From the cell containing the given text, extract its center point as [X, Y] coordinate. 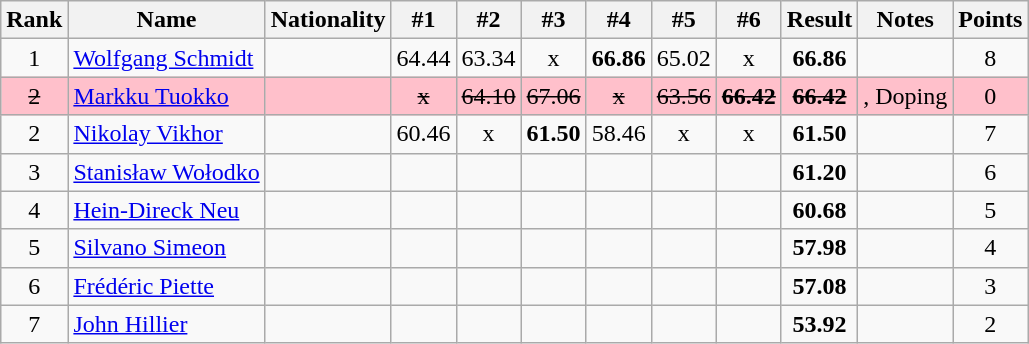
57.98 [819, 248]
60.46 [424, 134]
Rank [34, 20]
65.02 [684, 58]
Result [819, 20]
Points [990, 20]
Silvano Simeon [166, 248]
8 [990, 58]
#5 [684, 20]
Markku Tuokko [166, 96]
Name [166, 20]
64.10 [488, 96]
63.34 [488, 58]
#6 [748, 20]
63.56 [684, 96]
#3 [554, 20]
57.08 [819, 286]
Wolfgang Schmidt [166, 58]
67.06 [554, 96]
Hein-Direck Neu [166, 210]
0 [990, 96]
John Hillier [166, 324]
#4 [618, 20]
, Doping [906, 96]
64.44 [424, 58]
Notes [906, 20]
61.20 [819, 172]
53.92 [819, 324]
60.68 [819, 210]
#1 [424, 20]
1 [34, 58]
Nikolay Vikhor [166, 134]
Stanisław Wołodko [166, 172]
#2 [488, 20]
Frédéric Piette [166, 286]
Nationality [328, 20]
58.46 [618, 134]
